Return [X, Y] of the center of cell containing provided text 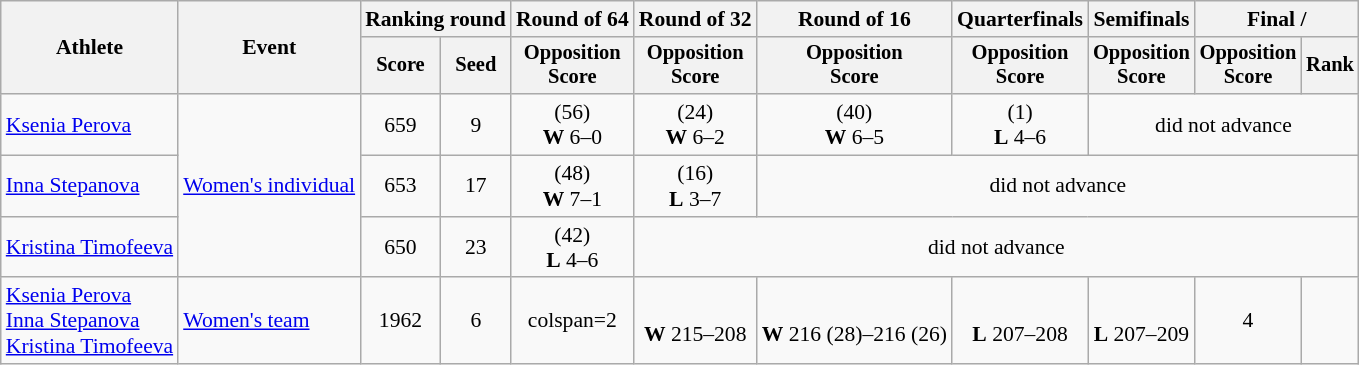
Round of 32 [696, 19]
Women's team [269, 322]
Event [269, 48]
Ksenia Perova [90, 124]
23 [476, 248]
Quarterfinals [1020, 19]
Athlete [90, 48]
17 [476, 186]
Round of 16 [854, 19]
Ksenia PerovaInna StepanovaKristina Timofeeva [90, 322]
Ranking round [436, 19]
(48)W 7–1 [572, 186]
W 216 (28)–216 (26) [854, 322]
653 [400, 186]
colspan=2 [572, 322]
L 207–208 [1020, 322]
Semifinals [1142, 19]
(16)L 3–7 [696, 186]
Women's individual [269, 186]
Score [400, 66]
(1)L 4–6 [1020, 124]
Final / [1277, 19]
W 215–208 [696, 322]
Seed [476, 66]
Kristina Timofeeva [90, 248]
Inna Stepanova [90, 186]
(42) L 4–6 [572, 248]
9 [476, 124]
650 [400, 248]
659 [400, 124]
(24)W 6–2 [696, 124]
Round of 64 [572, 19]
Rank [1330, 66]
(56)W 6–0 [572, 124]
1962 [400, 322]
L 207–209 [1142, 322]
(40)W 6–5 [854, 124]
6 [476, 322]
4 [1248, 322]
